Output the (X, Y) coordinate of the center of the cell containing the given text.  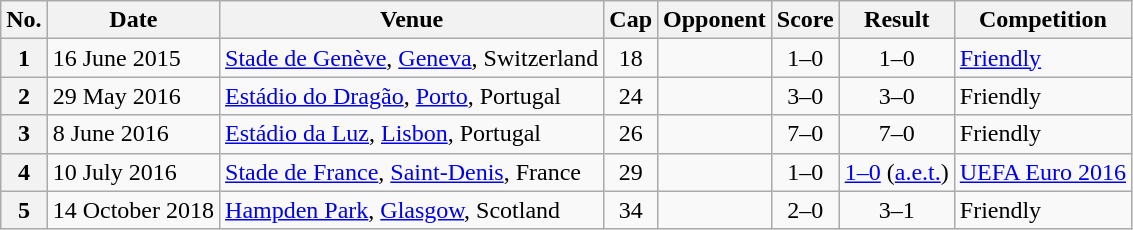
Venue (412, 20)
1–0 (a.e.t.) (896, 172)
2 (24, 96)
29 May 2016 (133, 96)
8 June 2016 (133, 134)
Hampden Park, Glasgow, Scotland (412, 210)
Competition (1042, 20)
16 June 2015 (133, 58)
18 (631, 58)
1 (24, 58)
10 July 2016 (133, 172)
Result (896, 20)
Score (805, 20)
24 (631, 96)
14 October 2018 (133, 210)
No. (24, 20)
3 (24, 134)
29 (631, 172)
Date (133, 20)
Estádio do Dragão, Porto, Portugal (412, 96)
Stade de Genève, Geneva, Switzerland (412, 58)
3–1 (896, 210)
Opponent (715, 20)
5 (24, 210)
UEFA Euro 2016 (1042, 172)
26 (631, 134)
Cap (631, 20)
2–0 (805, 210)
4 (24, 172)
Stade de France, Saint-Denis, France (412, 172)
Estádio da Luz, Lisbon, Portugal (412, 134)
34 (631, 210)
